Pinpoint the cell where the given text exists, returning its [X, Y] midpoint coordinate. 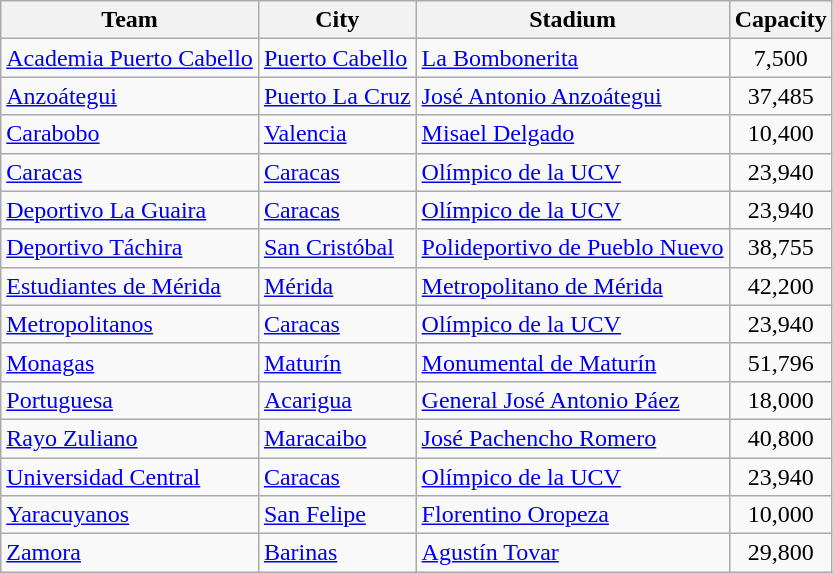
Carabobo [130, 134]
10,000 [780, 515]
San Cristóbal [337, 248]
18,000 [780, 400]
José Antonio Anzoátegui [572, 96]
Anzoátegui [130, 96]
Metropolitano de Mérida [572, 286]
City [337, 20]
Barinas [337, 553]
Misael Delgado [572, 134]
Puerto La Cruz [337, 96]
10,400 [780, 134]
29,800 [780, 553]
42,200 [780, 286]
Zamora [130, 553]
Universidad Central [130, 477]
Monagas [130, 362]
38,755 [780, 248]
51,796 [780, 362]
Stadium [572, 20]
General José Antonio Páez [572, 400]
La Bombonerita [572, 58]
Florentino Oropeza [572, 515]
Team [130, 20]
Estudiantes de Mérida [130, 286]
Metropolitanos [130, 324]
Monumental de Maturín [572, 362]
Deportivo La Guaira [130, 210]
Yaracuyanos [130, 515]
Maturín [337, 362]
Puerto Cabello [337, 58]
Acarigua [337, 400]
Polideportivo de Pueblo Nuevo [572, 248]
Valencia [337, 134]
40,800 [780, 438]
San Felipe [337, 515]
Academia Puerto Cabello [130, 58]
Capacity [780, 20]
Mérida [337, 286]
Maracaibo [337, 438]
José Pachencho Romero [572, 438]
Deportivo Táchira [130, 248]
37,485 [780, 96]
7,500 [780, 58]
Portuguesa [130, 400]
Rayo Zuliano [130, 438]
Agustín Tovar [572, 553]
